Pinpoint the cell where the given text exists, returning its (x, y) midpoint coordinate. 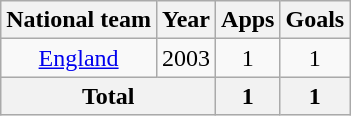
National team (79, 20)
Year (186, 20)
Total (108, 96)
Apps (248, 20)
2003 (186, 58)
England (79, 58)
Goals (315, 20)
